Search for the cell housing the specified text and yield its [X, Y] center coordinate. 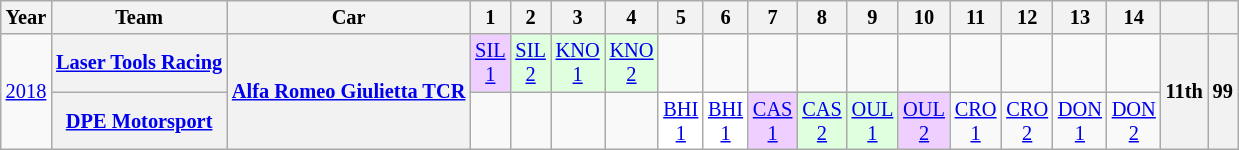
Year [26, 17]
DON1 [1080, 121]
7 [772, 17]
SIL2 [530, 63]
Car [348, 17]
DPE Motorsport [139, 121]
Alfa Romeo Giulietta TCR [348, 92]
11th [1184, 92]
99 [1223, 92]
1 [490, 17]
2018 [26, 92]
10 [924, 17]
KNO1 [578, 63]
12 [1027, 17]
11 [976, 17]
9 [873, 17]
5 [680, 17]
8 [822, 17]
CAS1 [772, 121]
DON2 [1134, 121]
CRO1 [976, 121]
Team [139, 17]
OUL2 [924, 121]
CAS2 [822, 121]
6 [726, 17]
14 [1134, 17]
KNO2 [632, 63]
3 [578, 17]
Laser Tools Racing [139, 63]
2 [530, 17]
SIL1 [490, 63]
4 [632, 17]
13 [1080, 17]
OUL1 [873, 121]
CRO2 [1027, 121]
